Return (x, y) of the center of cell containing provided text 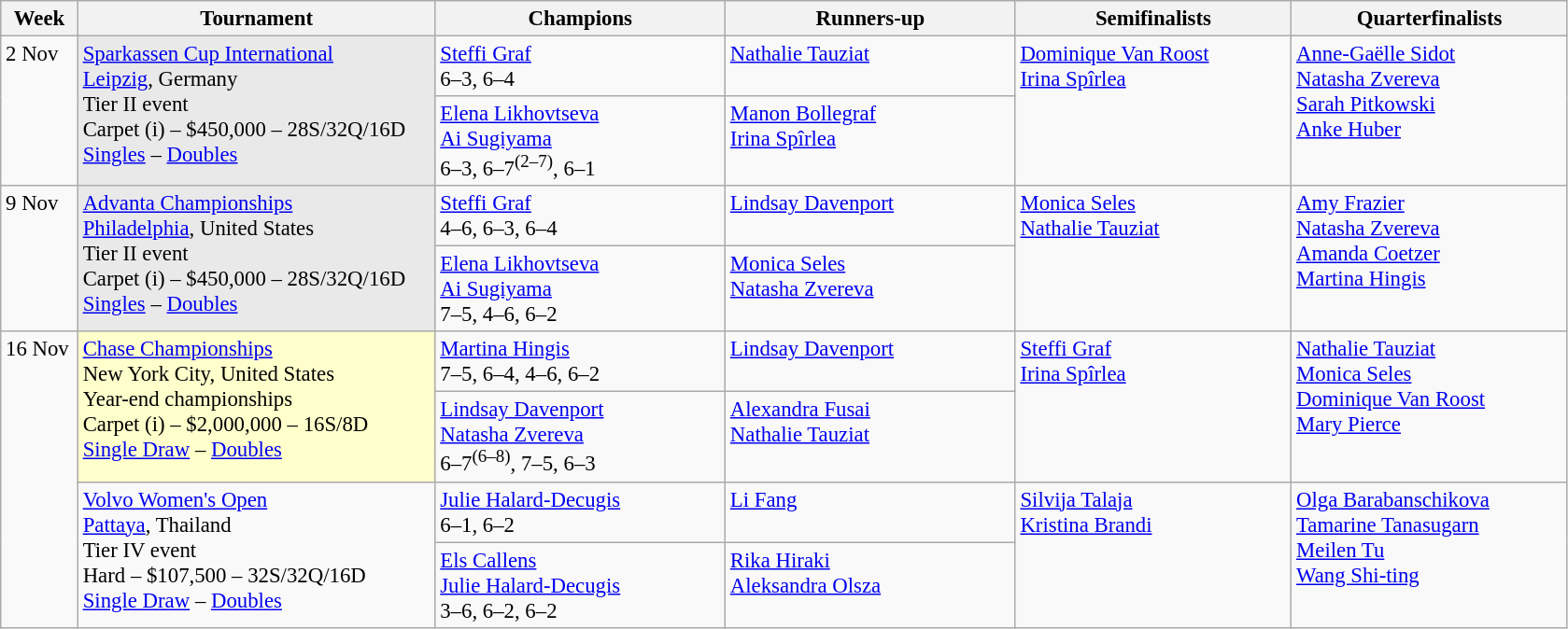
Li Fang (870, 511)
Nathalie Tauziat (870, 67)
Dominique Van Roost Irina Spîrlea (1153, 112)
Monica Seles Nathalie Tauziat (1153, 259)
9 Nov (39, 259)
Julie Halard-Decugis6–1, 6–2 (581, 511)
Silvija Talaja Kristina Brandi (1153, 554)
2 Nov (39, 112)
Tournament (256, 19)
Week (39, 19)
Champions (581, 19)
16 Nov (39, 480)
Martina Hingis7–5, 6–4, 4–6, 6–2 (581, 362)
Monica Seles Natasha Zvereva (870, 289)
Steffi Graf6–3, 6–4 (581, 67)
Alexandra Fusai Nathalie Tauziat (870, 437)
Nathalie Tauziat Monica Seles Dominique Van Roost Mary Pierce (1430, 407)
Semifinalists (1153, 19)
Lindsay Davenport Natasha Zvereva 6–7(6–8), 7–5, 6–3 (581, 437)
Els Callens Julie Halard-Decugis 3–6, 6–2, 6–2 (581, 585)
Elena Likhovtseva Ai Sugiyama 6–3, 6–7(2–7), 6–1 (581, 141)
Chase ChampionshipsNew York City, United States Year-end championships Carpet (i) – $2,000,000 – 16S/8D Single Draw – Doubles (256, 407)
Amy Frazier Natasha Zvereva Amanda Coetzer Martina Hingis (1430, 259)
Elena Likhovtseva Ai Sugiyama 7–5, 4–6, 6–2 (581, 289)
Advanta Championships Philadelphia, United States Tier II event Carpet (i) – $450,000 – 28S/32Q/16DSingles – Doubles (256, 259)
Volvo Women's OpenPattaya, Thailand Tier IV event Hard – $107,500 – 32S/32Q/16D Single Draw – Doubles (256, 554)
Anne-Gaëlle Sidot Natasha Zvereva Sarah Pitkowski Anke Huber (1430, 112)
Rika Hiraki Aleksandra Olsza (870, 585)
Steffi Graf4–6, 6–3, 6–4 (581, 217)
Sparkassen Cup International Leipzig, Germany Tier II event Carpet (i) – $450,000 – 28S/32Q/16D Singles – Doubles (256, 112)
Manon Bollegraf Irina Spîrlea (870, 141)
Steffi Graf Irina Spîrlea (1153, 407)
Quarterfinalists (1430, 19)
Olga Barabanschikova Tamarine Tanasugarn Meilen Tu Wang Shi-ting (1430, 554)
Runners-up (870, 19)
